Locate the cell with the specified text and output its (X, Y) center coordinate. 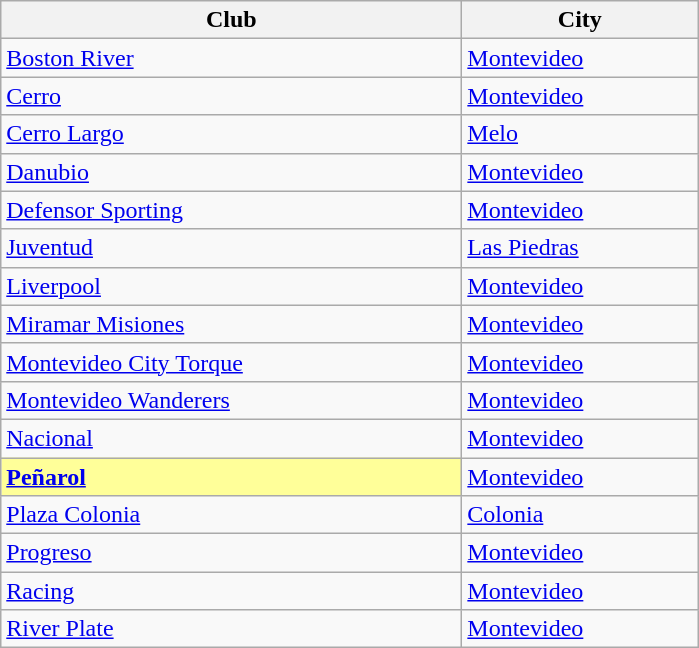
Montevideo City Torque (232, 362)
Boston River (232, 58)
Peñarol (232, 477)
Nacional (232, 438)
Progreso (232, 553)
Danubio (232, 172)
Montevideo Wanderers (232, 400)
Cerro (232, 96)
Plaza Colonia (232, 515)
Cerro Largo (232, 134)
Defensor Sporting (232, 210)
Liverpool (232, 286)
Melo (580, 134)
River Plate (232, 629)
Racing (232, 591)
Club (232, 20)
City (580, 20)
Colonia (580, 515)
Las Piedras (580, 248)
Juventud (232, 248)
Miramar Misiones (232, 324)
